Pinpoint the cell where the given text exists, returning its (x, y) midpoint coordinate. 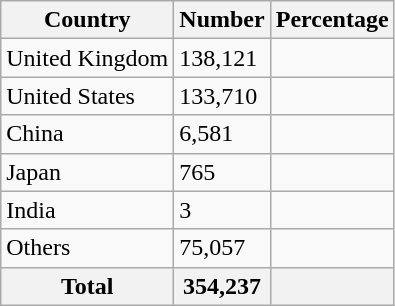
India (88, 210)
China (88, 134)
354,237 (222, 286)
133,710 (222, 96)
United Kingdom (88, 58)
3 (222, 210)
Country (88, 20)
Number (222, 20)
Japan (88, 172)
765 (222, 172)
6,581 (222, 134)
Percentage (332, 20)
75,057 (222, 248)
138,121 (222, 58)
Others (88, 248)
Total (88, 286)
United States (88, 96)
